Pinpoint the cell where the given text exists, returning its (X, Y) midpoint coordinate. 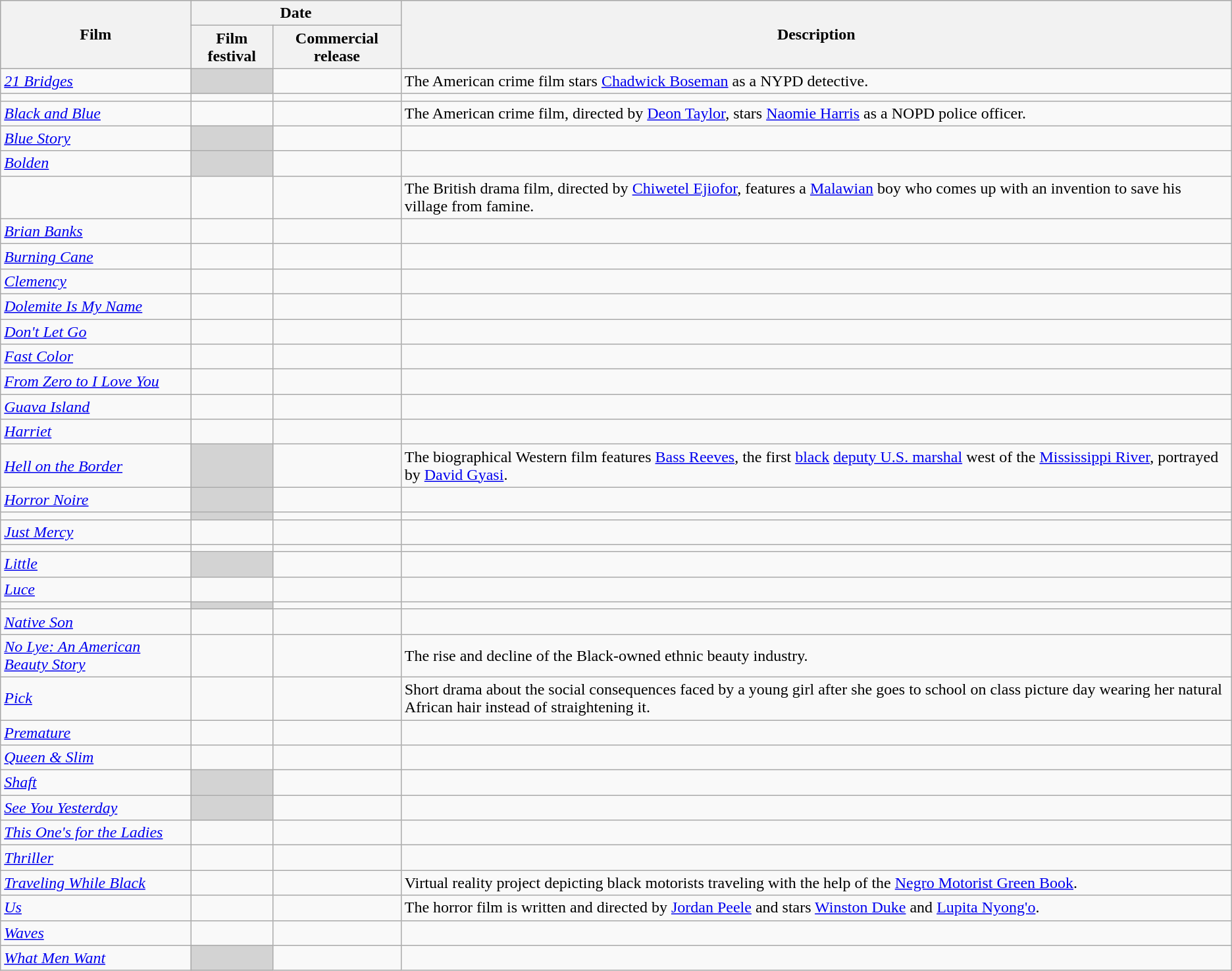
Luce (96, 589)
Just Mercy (96, 532)
Fast Color (96, 357)
The biographical Western film features Bass Reeves, the first black deputy U.S. marshal west of the Mississippi River, portrayed by David Gyasi. (816, 466)
The American crime film stars Chadwick Boseman as a NYPD detective. (816, 81)
Pick (96, 698)
See You Yesterday (96, 808)
Don't Let Go (96, 331)
Virtual reality project depicting black motorists traveling with the help of the Negro Motorist Green Book. (816, 883)
The American crime film, directed by Deon Taylor, stars Naomie Harris as a NOPD police officer. (816, 113)
Clemency (96, 281)
Dolemite Is My Name (96, 306)
Harriet (96, 432)
21 Bridges (96, 81)
The British drama film, directed by Chiwetel Ejiofor, features a Malawian boy who comes up with an invention to save his village from famine. (816, 197)
Guava Island (96, 407)
Thriller (96, 858)
The horror film is written and directed by Jordan Peele and stars Winston Duke and Lupita Nyong'o. (816, 908)
Hell on the Border (96, 466)
What Men Want (96, 958)
Waves (96, 933)
Film festival (232, 47)
Horror Noire (96, 500)
From Zero to I Love You (96, 382)
Little (96, 564)
Description (816, 34)
Film (96, 34)
Native Son (96, 621)
The rise and decline of the Black-owned ethnic beauty industry. (816, 656)
Traveling While Black (96, 883)
Commercial release (337, 47)
No Lye: An American Beauty Story (96, 656)
Date (296, 13)
This One's for the Ladies (96, 833)
Burning Cane (96, 256)
Us (96, 908)
Queen & Slim (96, 758)
Bolden (96, 163)
Shaft (96, 783)
Brian Banks (96, 231)
Black and Blue (96, 113)
Premature (96, 733)
Blue Story (96, 138)
